Detect which cell encompasses the target text, then output its [X, Y] center coordinate. 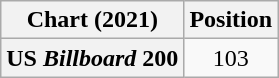
103 [231, 58]
Position [231, 20]
US Billboard 200 [92, 58]
Chart (2021) [92, 20]
